Determine the [x, y] coordinate at the center of the cell enclosing the given text.  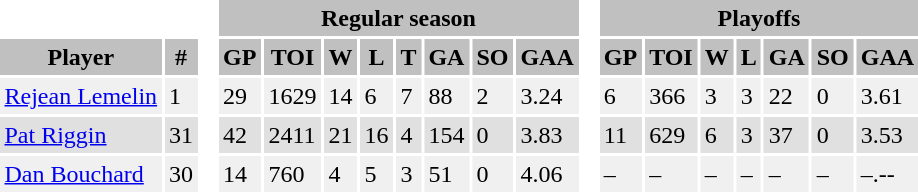
T [408, 57]
1629 [292, 96]
30 [182, 174]
31 [182, 135]
629 [672, 135]
Player [81, 57]
Pat Riggin [81, 135]
11 [620, 135]
2411 [292, 135]
3.83 [547, 135]
7 [408, 96]
51 [446, 174]
154 [446, 135]
22 [786, 96]
29 [240, 96]
1 [182, 96]
5 [376, 174]
–.-- [887, 174]
21 [340, 135]
# [182, 57]
3.24 [547, 96]
Playoffs [758, 18]
Rejean Lemelin [81, 96]
37 [786, 135]
3.61 [887, 96]
760 [292, 174]
2 [492, 96]
Dan Bouchard [81, 174]
366 [672, 96]
Regular season [399, 18]
4.06 [547, 174]
3.53 [887, 135]
42 [240, 135]
16 [376, 135]
88 [446, 96]
